Pinpoint the cell where the given text exists, returning its [X, Y] midpoint coordinate. 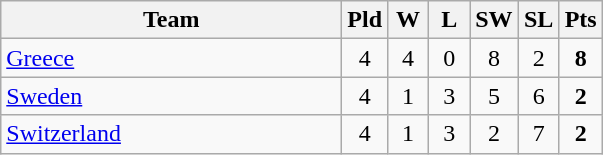
Sweden [172, 96]
SL [538, 20]
Team [172, 20]
Greece [172, 58]
Switzerland [172, 134]
0 [450, 58]
L [450, 20]
W [408, 20]
7 [538, 134]
5 [494, 96]
Pld [365, 20]
Pts [580, 20]
6 [538, 96]
SW [494, 20]
